Detect which cell encompasses the target text, then output its (x, y) center coordinate. 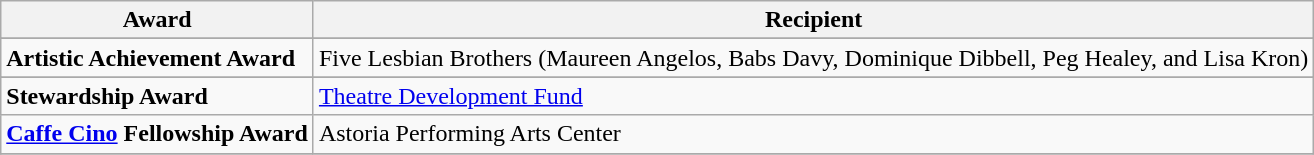
Astoria Performing Arts Center (813, 134)
Award (158, 20)
Artistic Achievement Award (158, 58)
Stewardship Award (158, 96)
Recipient (813, 20)
Caffe Cino Fellowship Award (158, 134)
Theatre Development Fund (813, 96)
Five Lesbian Brothers (Maureen Angelos, Babs Davy, Dominique Dibbell, Peg Healey, and Lisa Kron) (813, 58)
